Locate the cell with the specified text and output its [X, Y] center coordinate. 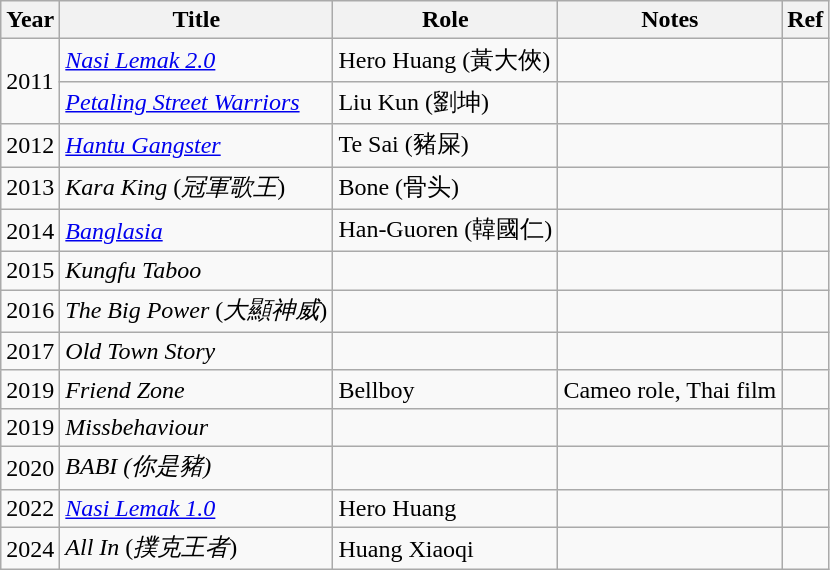
Ref [806, 20]
The Big Power (大顯神威) [196, 312]
Hero Huang (黃大俠) [446, 60]
2024 [30, 548]
2017 [30, 351]
Cameo role, Thai film [670, 389]
Kungfu Taboo [196, 271]
BABI (你是豬) [196, 468]
Nasi Lemak 1.0 [196, 508]
Bellboy [446, 389]
2022 [30, 508]
Han-Guoren (韓國仁) [446, 230]
Kara King (冠軍歌王) [196, 188]
Huang Xiaoqi [446, 548]
Title [196, 20]
2011 [30, 82]
Petaling Street Warriors [196, 102]
Notes [670, 20]
Bone (骨头) [446, 188]
2020 [30, 468]
Banglasia [196, 230]
2016 [30, 312]
2014 [30, 230]
Hantu Gangster [196, 146]
Year [30, 20]
Missbehaviour [196, 427]
Hero Huang [446, 508]
Friend Zone [196, 389]
All In (撲克王者) [196, 548]
2013 [30, 188]
Role [446, 20]
Te Sai (豬屎) [446, 146]
2015 [30, 271]
Liu Kun (劉坤) [446, 102]
Old Town Story [196, 351]
2012 [30, 146]
Nasi Lemak 2.0 [196, 60]
